For the text-containing cell, return its midpoint in [X, Y] coordinate format. 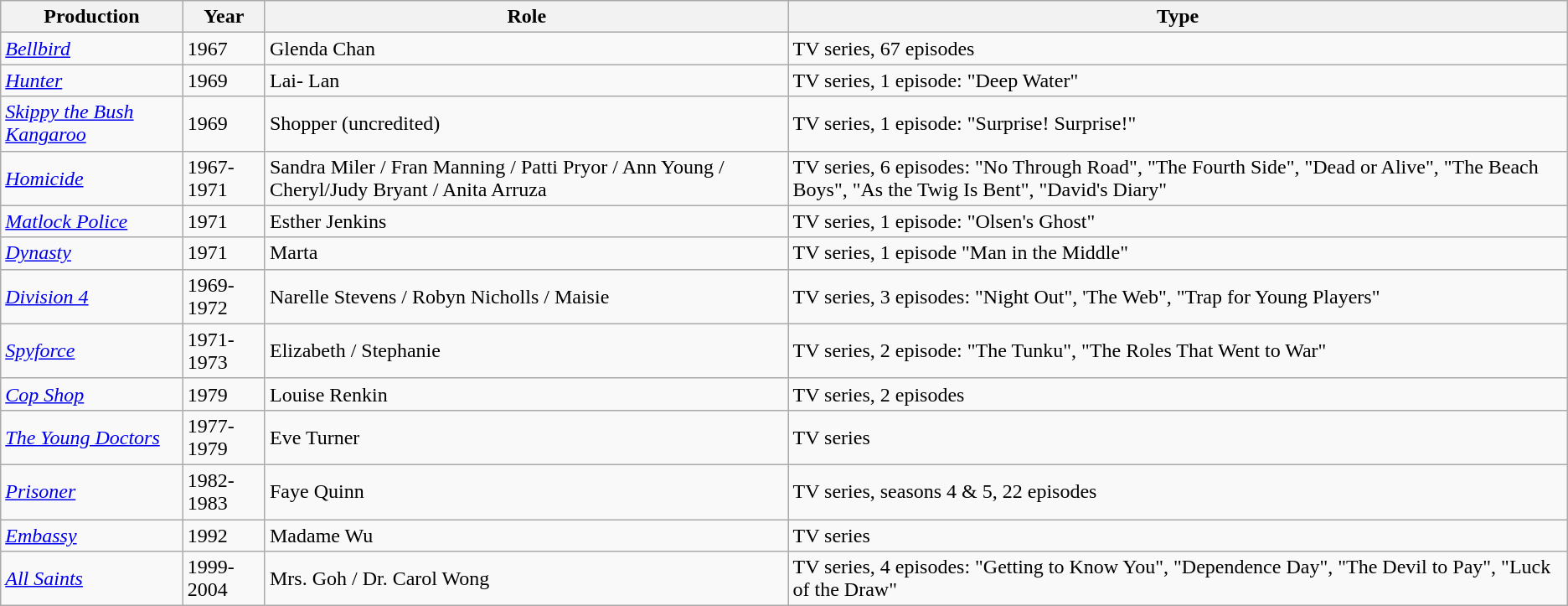
Lai- Lan [526, 80]
1969-1972 [224, 297]
Embassy [92, 536]
TV series, 2 episodes [1178, 394]
1967-1971 [224, 178]
Year [224, 17]
Spyforce [92, 350]
Dynasty [92, 253]
Skippy the Bush Kangaroo [92, 124]
Madame Wu [526, 536]
Esther Jenkins [526, 221]
Matlock Police [92, 221]
Sandra Miler / Fran Manning / Patti Pryor / Ann Young / Cheryl/Judy Bryant / Anita Arruza [526, 178]
TV series, 3 episodes: "Night Out", 'The Web", "Trap for Young Players" [1178, 297]
TV series, 2 episode: "The Tunku", "The Roles That Went to War" [1178, 350]
Marta [526, 253]
Cop Shop [92, 394]
1979 [224, 394]
Mrs. Goh / Dr. Carol Wong [526, 578]
Homicide [92, 178]
1999-2004 [224, 578]
1992 [224, 536]
1971-1973 [224, 350]
Elizabeth / Stephanie [526, 350]
TV series, 67 episodes [1178, 49]
Prisoner [92, 491]
Louise Renkin [526, 394]
Type [1178, 17]
Role [526, 17]
TV series, seasons 4 & 5, 22 episodes [1178, 491]
Faye Quinn [526, 491]
TV series, 1 episode: "Deep Water" [1178, 80]
Bellbird [92, 49]
TV series, 1 episode "Man in the Middle" [1178, 253]
Glenda Chan [526, 49]
All Saints [92, 578]
Production [92, 17]
1982-1983 [224, 491]
1967 [224, 49]
Hunter [92, 80]
Division 4 [92, 297]
TV series, 1 episode: "Surprise! Surprise!" [1178, 124]
Eve Turner [526, 438]
TV series, 4 episodes: "Getting to Know You", "Dependence Day", "The Devil to Pay", "Luck of the Draw" [1178, 578]
1977-1979 [224, 438]
Shopper (uncredited) [526, 124]
TV series, 6 episodes: "No Through Road", "The Fourth Side", "Dead or Alive", "The Beach Boys", "As the Twig Is Bent", "David's Diary" [1178, 178]
TV series, 1 episode: "Olsen's Ghost" [1178, 221]
The Young Doctors [92, 438]
Narelle Stevens / Robyn Nicholls / Maisie [526, 297]
